Locate the cell with the specified text and output its [x, y] center coordinate. 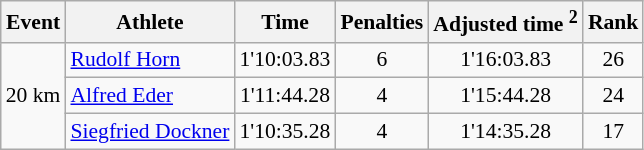
1'15:44.28 [506, 96]
Rank [614, 22]
Alfred Eder [150, 96]
24 [614, 96]
1'11:44.28 [284, 96]
Rudolf Horn [150, 60]
Time [284, 22]
1'16:03.83 [506, 60]
26 [614, 60]
Siegfried Dockner [150, 132]
6 [382, 60]
1'10:35.28 [284, 132]
Event [34, 22]
Adjusted time 2 [506, 22]
17 [614, 132]
1'14:35.28 [506, 132]
20 km [34, 96]
Athlete [150, 22]
1'10:03.83 [284, 60]
Penalties [382, 22]
